For the text-containing cell, return its midpoint in [x, y] coordinate format. 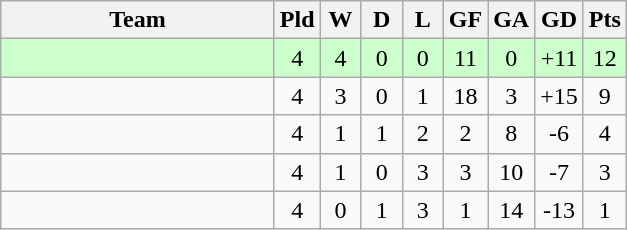
GA [512, 20]
L [422, 20]
GF [465, 20]
Pts [604, 20]
W [340, 20]
D [382, 20]
10 [512, 172]
+11 [560, 58]
Team [138, 20]
-6 [560, 134]
GD [560, 20]
-13 [560, 210]
18 [465, 96]
11 [465, 58]
9 [604, 96]
14 [512, 210]
+15 [560, 96]
Pld [297, 20]
8 [512, 134]
12 [604, 58]
-7 [560, 172]
